Output the (x, y) coordinate of the center of the cell containing the given text.  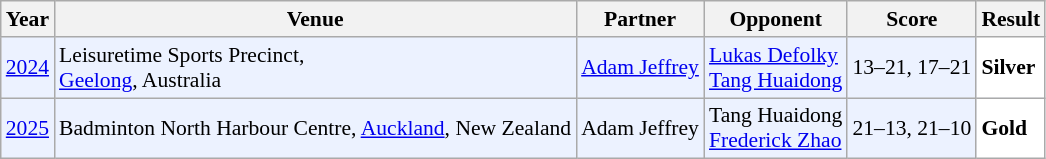
Score (912, 19)
Opponent (776, 19)
2025 (28, 128)
Leisuretime Sports Precinct,Geelong, Australia (315, 68)
21–13, 21–10 (912, 128)
Badminton North Harbour Centre, Auckland, New Zealand (315, 128)
Partner (640, 19)
Tang Huaidong Frederick Zhao (776, 128)
Result (1010, 19)
Silver (1010, 68)
Year (28, 19)
13–21, 17–21 (912, 68)
2024 (28, 68)
Venue (315, 19)
Gold (1010, 128)
Lukas Defolky Tang Huaidong (776, 68)
